Return (X, Y) of the center of cell containing provided text 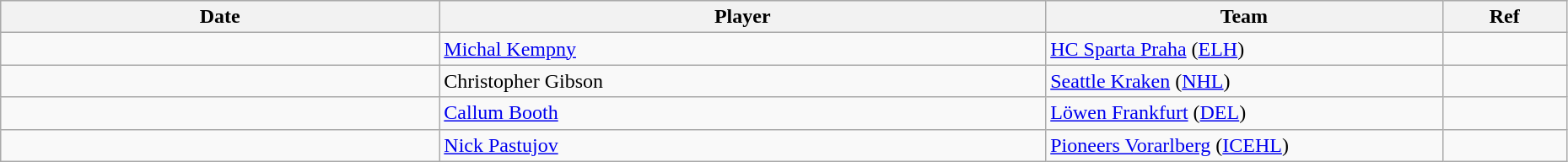
Date (220, 17)
Player (742, 17)
Team (1244, 17)
Nick Pastujov (742, 145)
Ref (1505, 17)
Christopher Gibson (742, 81)
HC Sparta Praha (ELH) (1244, 49)
Seattle Kraken (NHL) (1244, 81)
Löwen Frankfurt (DEL) (1244, 113)
Pioneers Vorarlberg (ICEHL) (1244, 145)
Callum Booth (742, 113)
Michal Kempny (742, 49)
